Return (X, Y) of the center of cell containing provided text 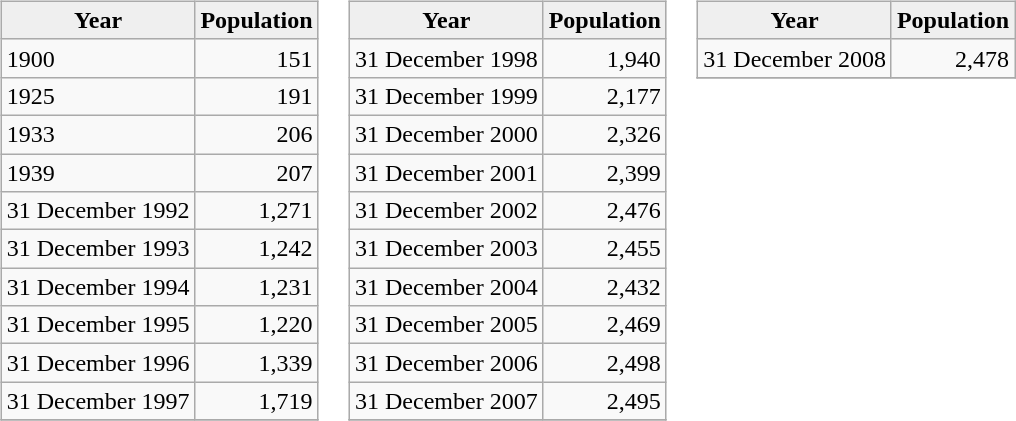
2,432 (604, 287)
31 December 1993 (98, 249)
207 (256, 173)
2,478 (952, 58)
31 December 1994 (98, 287)
31 December 2006 (447, 363)
31 December 2004 (447, 287)
2,455 (604, 249)
1,242 (256, 249)
2,326 (604, 134)
31 December 1999 (447, 96)
31 December 1998 (447, 58)
2,476 (604, 211)
31 December 2005 (447, 325)
31 December 1997 (98, 401)
1900 (98, 58)
1,940 (604, 58)
1939 (98, 173)
1,719 (256, 401)
31 December 2003 (447, 249)
1925 (98, 96)
1933 (98, 134)
31 December 2001 (447, 173)
206 (256, 134)
2,399 (604, 173)
1,220 (256, 325)
1,231 (256, 287)
1,339 (256, 363)
2,498 (604, 363)
31 December 2007 (447, 401)
1,271 (256, 211)
2,495 (604, 401)
191 (256, 96)
31 December 2000 (447, 134)
31 December 1996 (98, 363)
31 December 1992 (98, 211)
151 (256, 58)
2,177 (604, 96)
31 December 2008 (795, 58)
31 December 1995 (98, 325)
2,469 (604, 325)
31 December 2002 (447, 211)
